Find where the given text appears and provide that cell's center as [X, Y] coordinate. 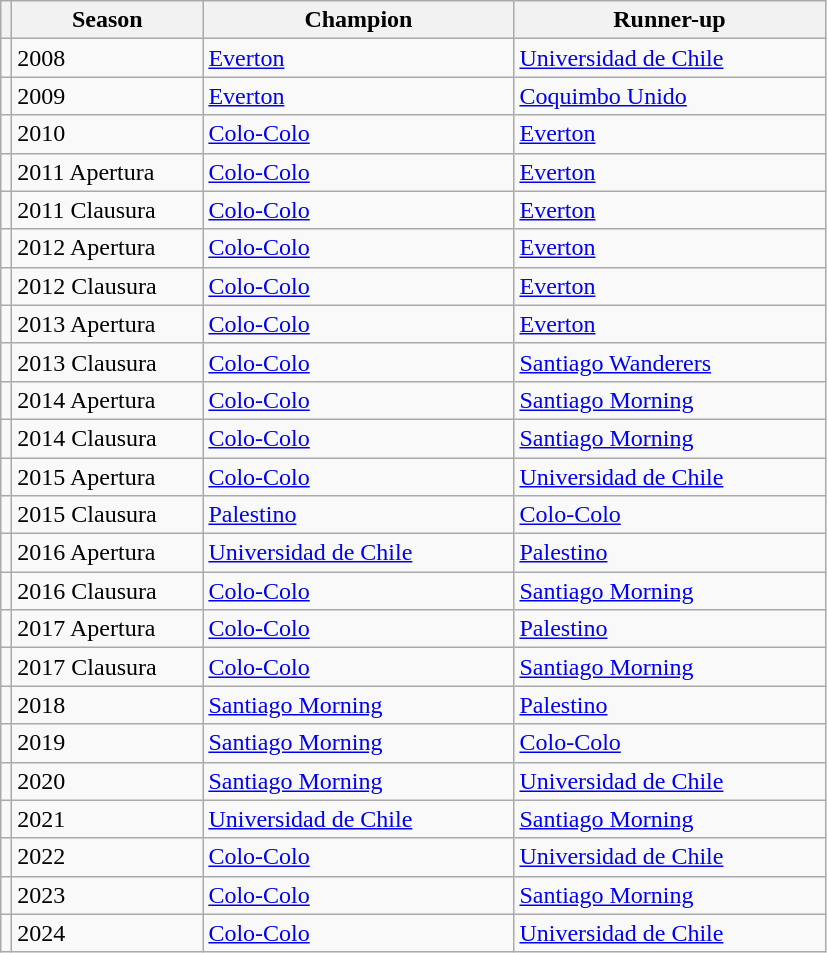
2023 [108, 895]
Season [108, 20]
2024 [108, 933]
2015 Apertura [108, 477]
2019 [108, 743]
2020 [108, 781]
2017 Apertura [108, 629]
Coquimbo Unido [670, 96]
2014 Apertura [108, 400]
2012 Clausura [108, 286]
2015 Clausura [108, 515]
2010 [108, 134]
2022 [108, 857]
2008 [108, 58]
2009 [108, 96]
2013 Clausura [108, 362]
2012 Apertura [108, 248]
Santiago Wanderers [670, 362]
2011 Apertura [108, 172]
2018 [108, 705]
2013 Apertura [108, 324]
2011 Clausura [108, 210]
2014 Clausura [108, 438]
Champion [358, 20]
Runner-up [670, 20]
2016 Apertura [108, 553]
2017 Clausura [108, 667]
2021 [108, 819]
2016 Clausura [108, 591]
